Search for the cell housing the specified text and yield its (X, Y) center coordinate. 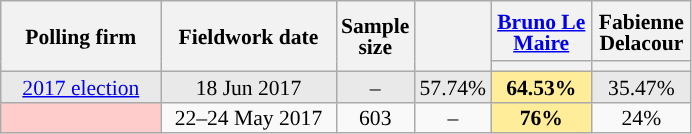
64.53% (541, 86)
18 Jun 2017 (248, 86)
57.74% (452, 86)
Samplesize (375, 36)
Bruno Le Maire (541, 31)
76% (541, 118)
24% (641, 118)
35.47% (641, 86)
2017 election (81, 86)
603 (375, 118)
Fabienne Delacour (641, 31)
22–24 May 2017 (248, 118)
Polling firm (81, 36)
Fieldwork date (248, 36)
